Search for the cell housing the specified text and yield its (X, Y) center coordinate. 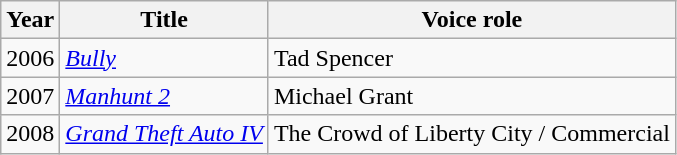
Tad Spencer (472, 58)
Year (30, 20)
Bully (164, 58)
The Crowd of Liberty City / Commercial (472, 134)
2006 (30, 58)
Michael Grant (472, 96)
Title (164, 20)
Grand Theft Auto IV (164, 134)
Voice role (472, 20)
2007 (30, 96)
Manhunt 2 (164, 96)
2008 (30, 134)
